Scan for the cell matching the given text and deliver its (x, y) coordinate at center. 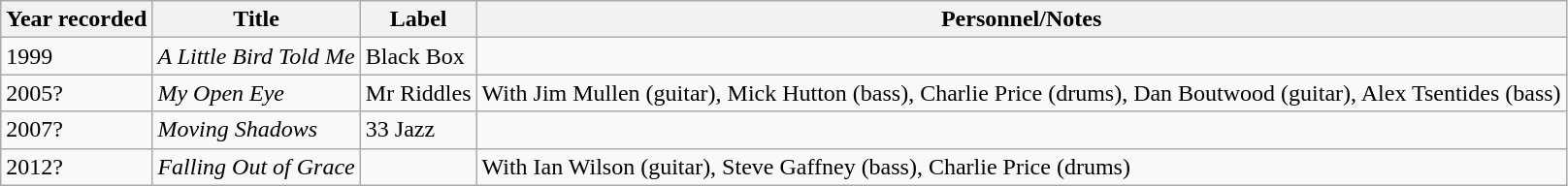
Mr Riddles (418, 93)
Personnel/Notes (1021, 19)
With Ian Wilson (guitar), Steve Gaffney (bass), Charlie Price (drums) (1021, 167)
My Open Eye (256, 93)
Falling Out of Grace (256, 167)
2005? (77, 93)
Label (418, 19)
33 Jazz (418, 130)
Year recorded (77, 19)
With Jim Mullen (guitar), Mick Hutton (bass), Charlie Price (drums), Dan Boutwood (guitar), Alex Tsentides (bass) (1021, 93)
2007? (77, 130)
1999 (77, 56)
A Little Bird Told Me (256, 56)
Black Box (418, 56)
Moving Shadows (256, 130)
Title (256, 19)
2012? (77, 167)
